Identify which cell holds the provided text, then report its [x, y] central coordinate. 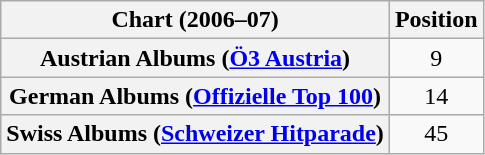
German Albums (Offizielle Top 100) [196, 96]
Swiss Albums (Schweizer Hitparade) [196, 134]
Position [436, 20]
Austrian Albums (Ö3 Austria) [196, 58]
14 [436, 96]
Chart (2006–07) [196, 20]
45 [436, 134]
9 [436, 58]
